Find where the given text appears and provide that cell's center as (X, Y) coordinate. 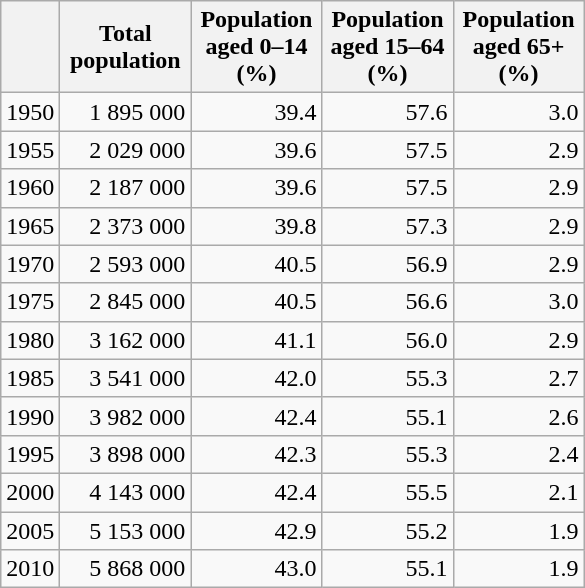
2005 (30, 531)
Population aged 0–14 (%) (256, 47)
5 868 000 (126, 569)
3 541 000 (126, 378)
1965 (30, 226)
1995 (30, 454)
1990 (30, 416)
43.0 (256, 569)
1980 (30, 340)
2.6 (518, 416)
55.2 (388, 531)
5 153 000 (126, 531)
55.5 (388, 492)
2.1 (518, 492)
3 982 000 (126, 416)
Population aged 15–64 (%) (388, 47)
1960 (30, 188)
2 845 000 (126, 302)
2 373 000 (126, 226)
2 187 000 (126, 188)
2 593 000 (126, 264)
42.0 (256, 378)
1975 (30, 302)
2000 (30, 492)
1985 (30, 378)
39.4 (256, 112)
57.6 (388, 112)
Total population (126, 47)
56.0 (388, 340)
2 029 000 (126, 150)
56.6 (388, 302)
56.9 (388, 264)
42.3 (256, 454)
4 143 000 (126, 492)
Population aged 65+ (%) (518, 47)
57.3 (388, 226)
1970 (30, 264)
1950 (30, 112)
41.1 (256, 340)
42.9 (256, 531)
2010 (30, 569)
3 898 000 (126, 454)
1955 (30, 150)
1 895 000 (126, 112)
2.4 (518, 454)
2.7 (518, 378)
39.8 (256, 226)
3 162 000 (126, 340)
